Search for the cell housing the specified text and yield its [x, y] center coordinate. 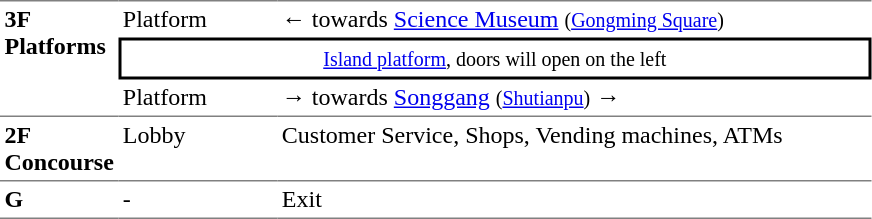
3FPlatforms [59, 58]
Lobby [198, 149]
Customer Service, Shops, Vending machines, ATMs [574, 149]
→ towards Songgang (Shutianpu) → [574, 98]
Island platform, doors will open on the left [494, 59]
2FConcourse [59, 149]
← towards Science Museum (Gongming Square) [574, 19]
